From the cell containing the given text, extract its center point as [X, Y] coordinate. 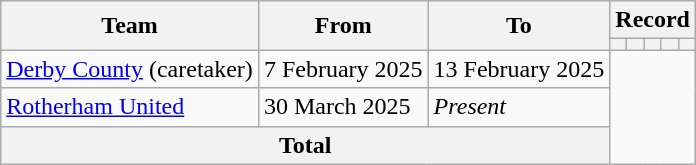
Rotherham United [130, 107]
Total [306, 145]
30 March 2025 [343, 107]
To [519, 26]
Record [653, 20]
13 February 2025 [519, 69]
7 February 2025 [343, 69]
Team [130, 26]
Derby County (caretaker) [130, 69]
From [343, 26]
Present [519, 107]
